Search for the cell housing the specified text and yield its [X, Y] center coordinate. 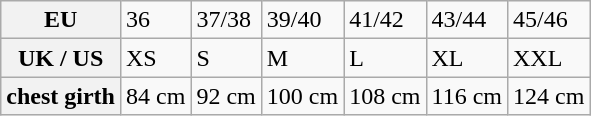
100 cm [302, 96]
L [385, 58]
XS [155, 58]
chest girth [61, 96]
XXL [548, 58]
41/42 [385, 20]
84 cm [155, 96]
45/46 [548, 20]
EU [61, 20]
92 cm [226, 96]
43/44 [466, 20]
116 cm [466, 96]
M [302, 58]
124 cm [548, 96]
108 cm [385, 96]
XL [466, 58]
S [226, 58]
39/40 [302, 20]
37/38 [226, 20]
36 [155, 20]
UK / US [61, 58]
